Determine the (x, y) coordinate at the center of the cell enclosing the given text.  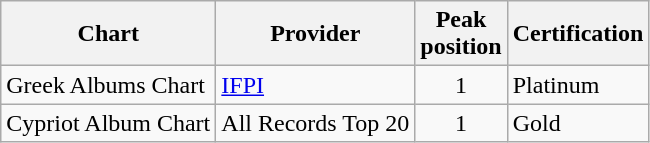
All Records Top 20 (316, 123)
Platinum (578, 85)
Peakposition (461, 34)
Provider (316, 34)
IFPI (316, 85)
Chart (108, 34)
Greek Albums Chart (108, 85)
Certification (578, 34)
Cypriot Album Chart (108, 123)
Gold (578, 123)
